Return (x, y) of the center of cell containing provided text 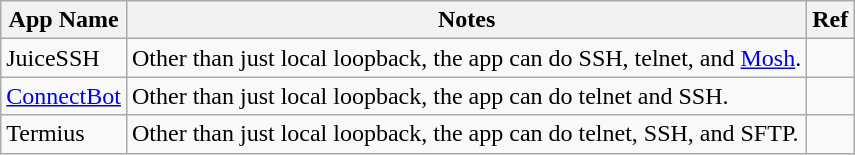
App Name (64, 20)
Other than just local loopback, the app can do telnet and SSH. (466, 96)
ConnectBot (64, 96)
Termius (64, 134)
Notes (466, 20)
Other than just local loopback, the app can do telnet, SSH, and SFTP. (466, 134)
Other than just local loopback, the app can do SSH, telnet, and Mosh. (466, 58)
JuiceSSH (64, 58)
Ref (830, 20)
